Extract the (X, Y) coordinate from the center of the cell holding the provided text.  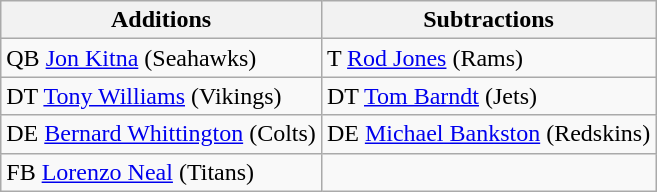
DE Michael Bankston (Redskins) (488, 134)
DT Tony Williams (Vikings) (162, 96)
T Rod Jones (Rams) (488, 58)
DT Tom Barndt (Jets) (488, 96)
DE Bernard Whittington (Colts) (162, 134)
QB Jon Kitna (Seahawks) (162, 58)
Subtractions (488, 20)
FB Lorenzo Neal (Titans) (162, 172)
Additions (162, 20)
